Detect which cell encompasses the target text, then output its [x, y] center coordinate. 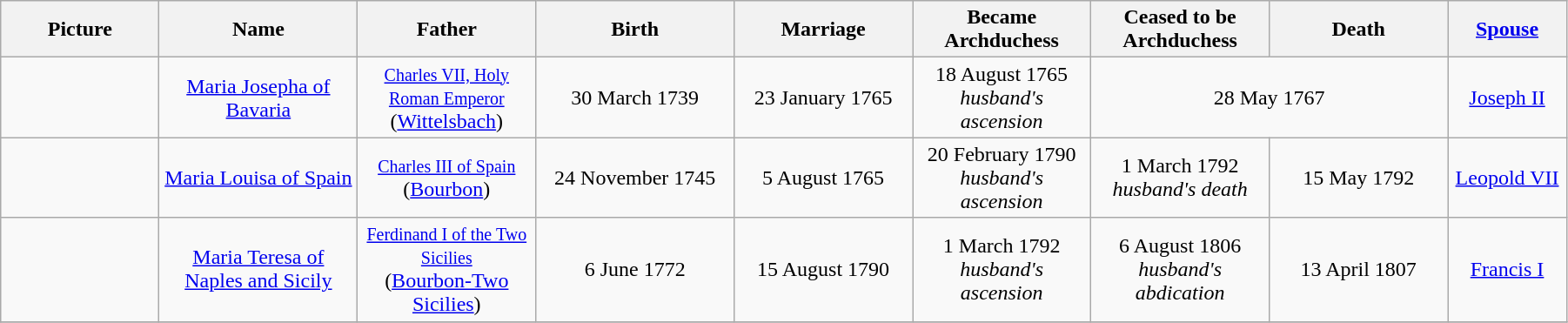
15 May 1792 [1359, 178]
18 August 1765husband's ascension [1002, 98]
Maria Louisa of Spain [258, 178]
1 March 1792husband's ascension [1002, 270]
13 April 1807 [1359, 270]
5 August 1765 [823, 178]
Ferdinand I of the Two Sicilies(Bourbon-Two Sicilies) [447, 270]
Spouse [1507, 30]
Joseph II [1507, 98]
Maria Josepha of Bavaria [258, 98]
Death [1359, 30]
Name [258, 30]
Francis I [1507, 270]
28 May 1767 [1270, 98]
Charles VII, Holy Roman Emperor(Wittelsbach) [447, 98]
Father [447, 30]
Marriage [823, 30]
6 August 1806husband's abdication [1180, 270]
Became Archduchess [1002, 30]
Leopold VII [1507, 178]
24 November 1745 [635, 178]
Ceased to be Archduchess [1180, 30]
1 March 1792husband's death [1180, 178]
15 August 1790 [823, 270]
30 March 1739 [635, 98]
Maria Teresa of Naples and Sicily [258, 270]
6 June 1772 [635, 270]
20 February 1790husband's ascension [1002, 178]
Picture [80, 30]
Charles III of Spain(Bourbon) [447, 178]
Birth [635, 30]
23 January 1765 [823, 98]
